Return [X, Y] of the center of cell containing provided text 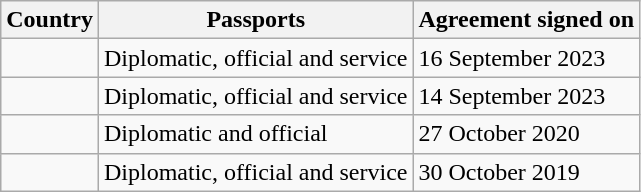
30 October 2019 [526, 172]
27 October 2020 [526, 134]
Diplomatic and official [256, 134]
14 September 2023 [526, 96]
Country [50, 20]
Passports [256, 20]
Agreement signed on [526, 20]
16 September 2023 [526, 58]
